Search for the cell housing the specified text and yield its [x, y] center coordinate. 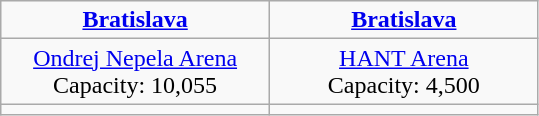
Ondrej Nepela ArenaCapacity: 10,055 [136, 72]
HANT ArenaCapacity: 4,500 [404, 72]
